Capture the cell that displays the provided text and extract its [X, Y] central coordinate. 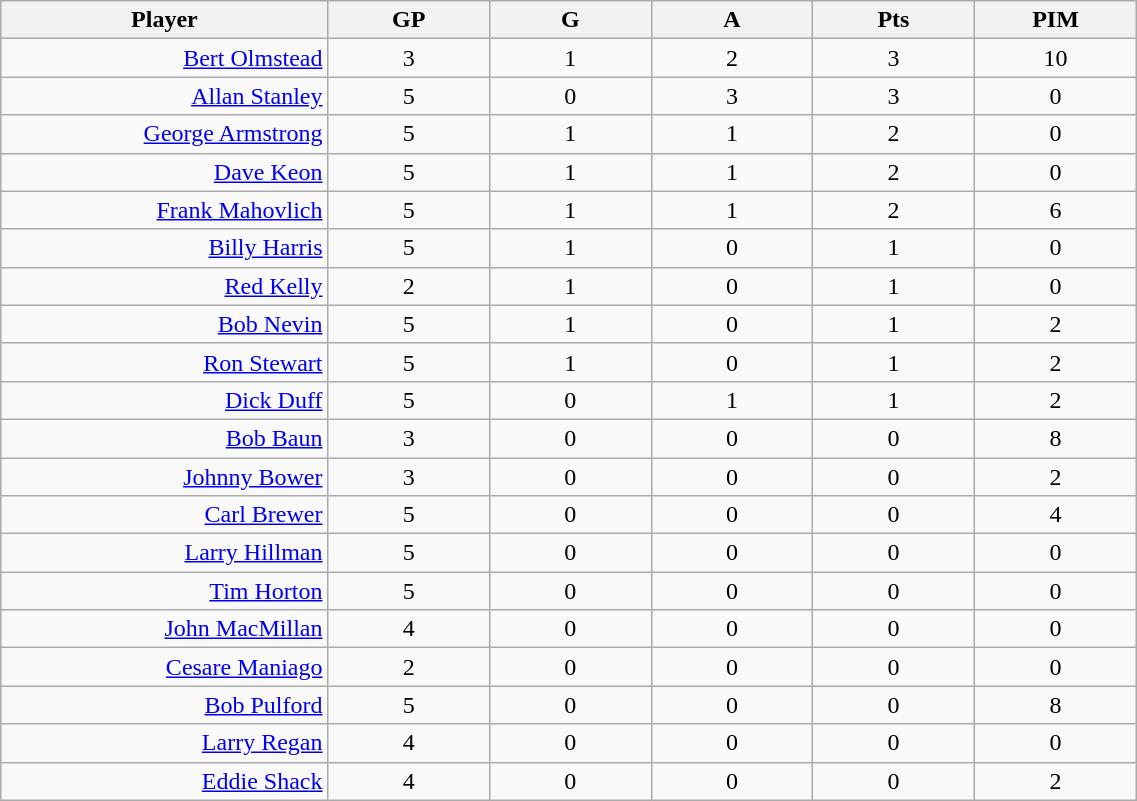
GP [409, 20]
10 [1056, 58]
Larry Regan [164, 743]
6 [1056, 210]
Bob Nevin [164, 324]
Player [164, 20]
Billy Harris [164, 248]
Cesare Maniago [164, 667]
G [571, 20]
Pts [894, 20]
Eddie Shack [164, 781]
Bob Pulford [164, 705]
Allan Stanley [164, 96]
Larry Hillman [164, 553]
Bob Baun [164, 438]
George Armstrong [164, 134]
Carl Brewer [164, 515]
Frank Mahovlich [164, 210]
Bert Olmstead [164, 58]
Dick Duff [164, 400]
John MacMillan [164, 629]
Johnny Bower [164, 477]
Red Kelly [164, 286]
Tim Horton [164, 591]
A [732, 20]
PIM [1056, 20]
Ron Stewart [164, 362]
Dave Keon [164, 172]
